Output the [x, y] coordinate of the center of the cell containing the given text.  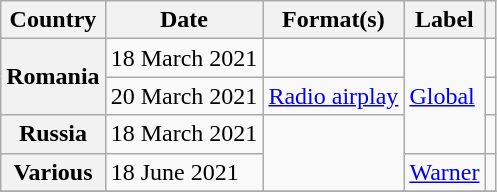
Warner [444, 172]
Various [53, 172]
Format(s) [334, 20]
Radio airplay [334, 96]
Country [53, 20]
18 June 2021 [184, 172]
Global [444, 96]
Label [444, 20]
Date [184, 20]
Russia [53, 134]
20 March 2021 [184, 96]
Romania [53, 77]
